Extract the (x, y) coordinate from the center of the cell holding the provided text.  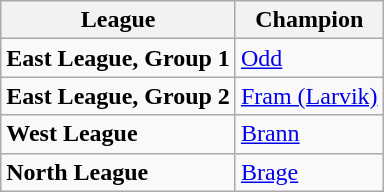
East League, Group 2 (118, 96)
League (118, 20)
Brann (309, 134)
North League (118, 172)
East League, Group 1 (118, 58)
West League (118, 134)
Brage (309, 172)
Fram (Larvik) (309, 96)
Champion (309, 20)
Odd (309, 58)
